Capture the cell that displays the provided text and extract its [x, y] central coordinate. 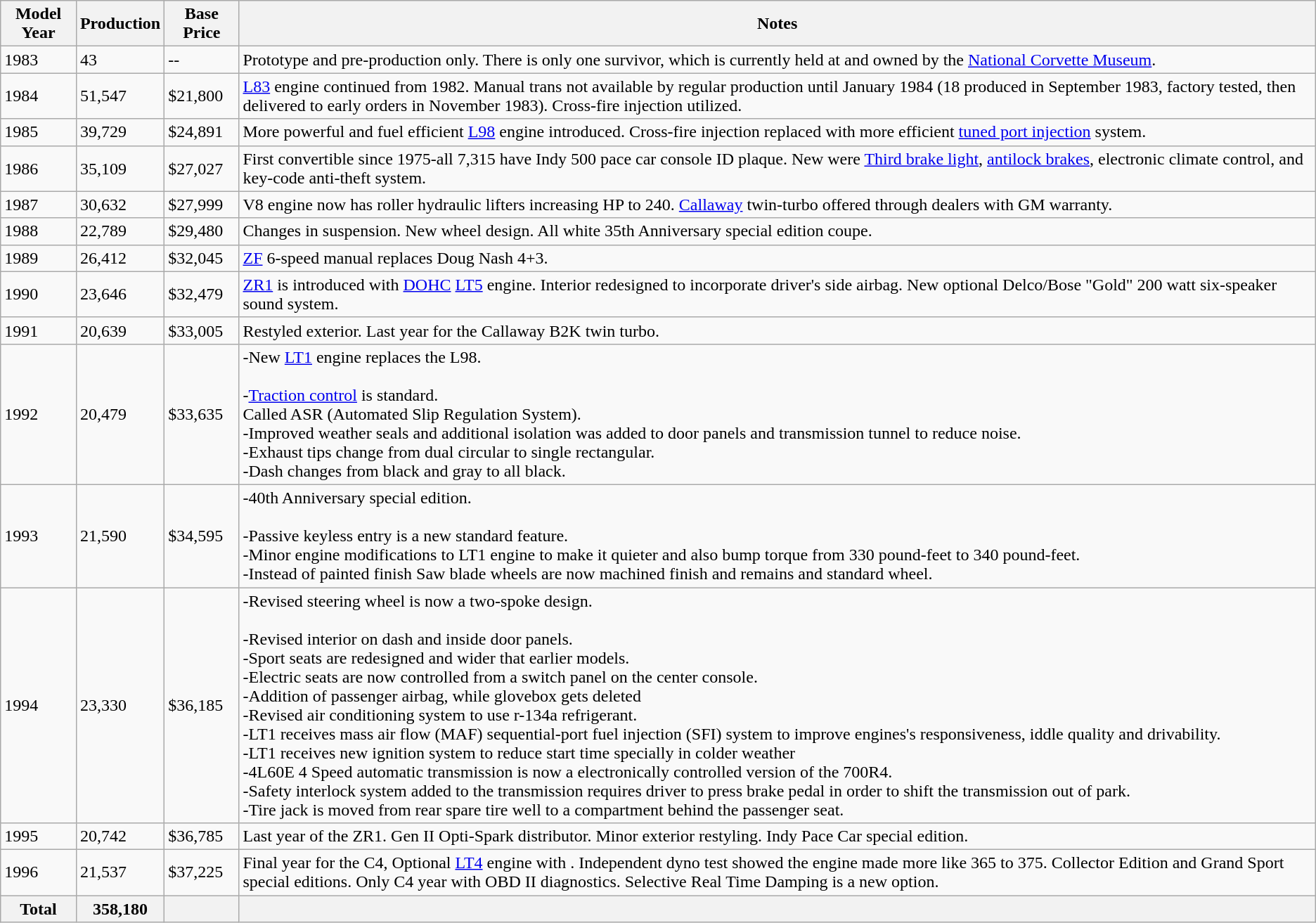
358,180 [120, 909]
$32,479 [202, 294]
$27,027 [202, 169]
$21,800 [202, 96]
Production [120, 24]
1983 [39, 60]
$27,999 [202, 205]
39,729 [120, 132]
1991 [39, 330]
1986 [39, 169]
Total [39, 909]
Restyled exterior. Last year for the Callaway B2K twin turbo. [778, 330]
1989 [39, 258]
More powerful and fuel efficient L98 engine introduced. Cross-fire injection replaced with more efficient tuned port injection system. [778, 132]
$29,480 [202, 231]
Model Year [39, 24]
1988 [39, 231]
1994 [39, 706]
21,590 [120, 536]
$36,785 [202, 837]
ZF 6-speed manual replaces Doug Nash 4+3. [778, 258]
30,632 [120, 205]
22,789 [120, 231]
1993 [39, 536]
V8 engine now has roller hydraulic lifters increasing HP to 240. Callaway twin-turbo offered through dealers with GM warranty. [778, 205]
Last year of the ZR1. Gen II Opti-Spark distributor. Minor exterior restyling. Indy Pace Car special edition. [778, 837]
43 [120, 60]
23,646 [120, 294]
$33,635 [202, 414]
20,639 [120, 330]
$32,045 [202, 258]
Base Price [202, 24]
1985 [39, 132]
-- [202, 60]
1990 [39, 294]
1992 [39, 414]
1984 [39, 96]
21,537 [120, 873]
$34,595 [202, 536]
$36,185 [202, 706]
26,412 [120, 258]
1987 [39, 205]
51,547 [120, 96]
Prototype and pre-production only. There is only one survivor, which is currently held at and owned by the National Corvette Museum. [778, 60]
23,330 [120, 706]
1996 [39, 873]
$37,225 [202, 873]
$24,891 [202, 132]
Changes in suspension. New wheel design. All white 35th Anniversary special edition coupe. [778, 231]
20,742 [120, 837]
20,479 [120, 414]
1995 [39, 837]
35,109 [120, 169]
Notes [778, 24]
$33,005 [202, 330]
